Capture the cell that displays the provided text and extract its (X, Y) central coordinate. 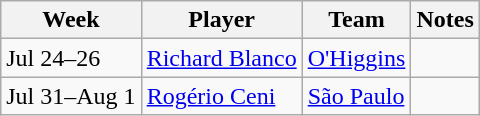
Player (222, 20)
São Paulo (356, 96)
O'Higgins (356, 58)
Jul 24–26 (71, 58)
Richard Blanco (222, 58)
Team (356, 20)
Jul 31–Aug 1 (71, 96)
Week (71, 20)
Notes (445, 20)
Rogério Ceni (222, 96)
